Identify which cell holds the provided text, then report its (x, y) central coordinate. 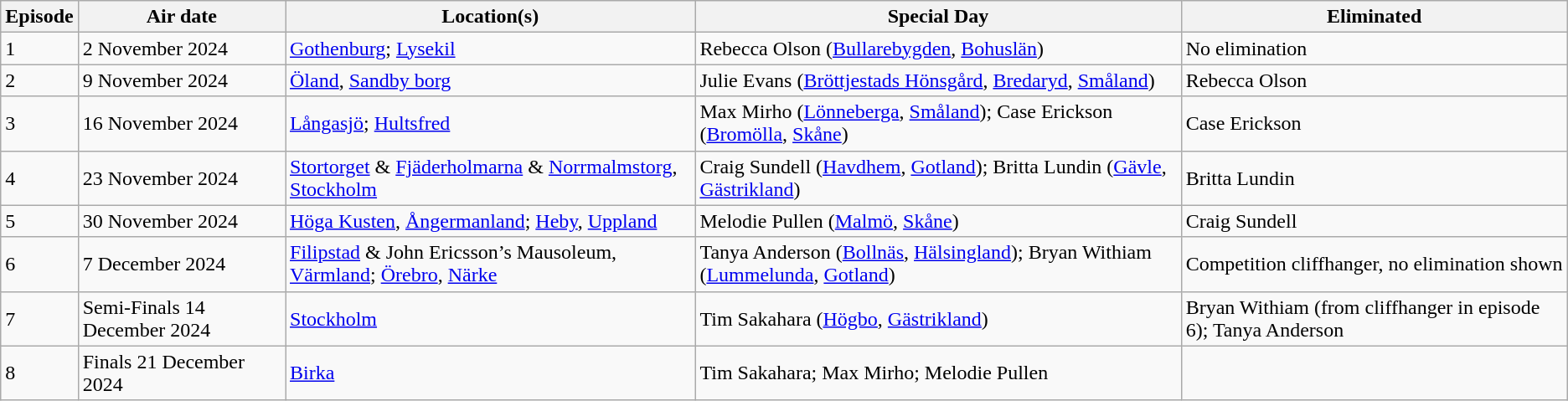
7 December 2024 (181, 265)
16 November 2024 (181, 124)
Britta Lundin (1374, 177)
Craig Sundell (1374, 221)
Finals 21 December 2024 (181, 373)
Location(s) (489, 17)
Stockholm (489, 318)
Bryan Withiam (from cliffhanger in episode 6); Tanya Anderson (1374, 318)
Julie Evans (Bröttjestads Hönsgård, Bredaryd, Småland) (938, 80)
Stortorget & Fjäderholmarna & Norrmalmstorg, Stockholm (489, 177)
Öland, Sandby borg (489, 80)
6 (39, 265)
Filipstad & John Ericsson’s Mausoleum, Värmland; Örebro, Närke (489, 265)
Tim Sakahara (Högbo, Gästrikland) (938, 318)
Gothenburg; Lysekil (489, 49)
1 (39, 49)
3 (39, 124)
Episode (39, 17)
4 (39, 177)
Långasjö; Hultsfred (489, 124)
8 (39, 373)
Max Mirho (Lönneberga, Småland); Case Erickson (Bromölla, Skåne) (938, 124)
Höga Kusten, Ångermanland; Heby, Uppland (489, 221)
Rebecca Olson (Bullarebygden, Bohuslän) (938, 49)
Tim Sakahara; Max Mirho; Melodie Pullen (938, 373)
23 November 2024 (181, 177)
Air date (181, 17)
Birka (489, 373)
Semi-Finals 14 December 2024 (181, 318)
7 (39, 318)
9 November 2024 (181, 80)
Craig Sundell (Havdhem, Gotland); Britta Lundin (Gävle, Gästrikland) (938, 177)
Rebecca Olson (1374, 80)
2 November 2024 (181, 49)
No elimination (1374, 49)
5 (39, 221)
Tanya Anderson (Bollnäs, Hälsingland); Bryan Withiam (Lummelunda, Gotland) (938, 265)
Competition cliffhanger, no elimination shown (1374, 265)
30 November 2024 (181, 221)
Eliminated (1374, 17)
Case Erickson (1374, 124)
Melodie Pullen (Malmö, Skåne) (938, 221)
2 (39, 80)
Special Day (938, 17)
